Locate the cell with the specified text and output its (x, y) center coordinate. 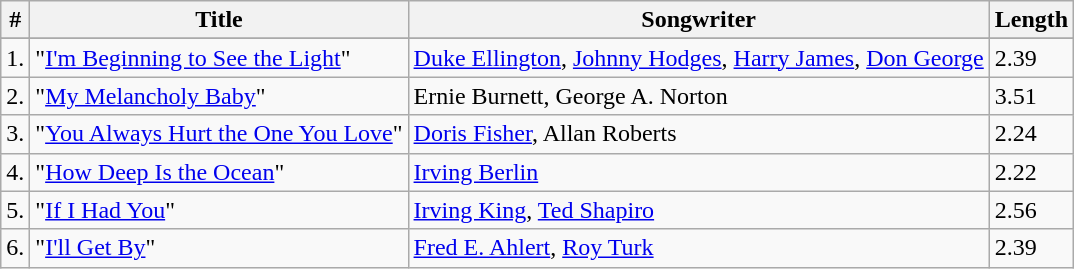
Doris Fisher, Allan Roberts (698, 134)
"If I Had You" (219, 210)
Irving King, Ted Shapiro (698, 210)
Fred E. Ahlert, Roy Turk (698, 248)
Length (1031, 20)
Title (219, 20)
6. (16, 248)
2. (16, 96)
"You Always Hurt the One You Love" (219, 134)
Ernie Burnett, George A. Norton (698, 96)
4. (16, 172)
Songwriter (698, 20)
# (16, 20)
Irving Berlin (698, 172)
Duke Ellington, Johnny Hodges, Harry James, Don George (698, 58)
2.56 (1031, 210)
5. (16, 210)
2.24 (1031, 134)
"I'll Get By" (219, 248)
2.22 (1031, 172)
"How Deep Is the Ocean" (219, 172)
"My Melancholy Baby" (219, 96)
3.51 (1031, 96)
1. (16, 58)
3. (16, 134)
"I'm Beginning to See the Light" (219, 58)
